Identify which cell holds the provided text, then report its (X, Y) central coordinate. 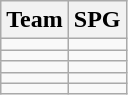
Team (35, 20)
SPG (97, 20)
